Extract the [x, y] coordinate from the center of the cell holding the provided text.  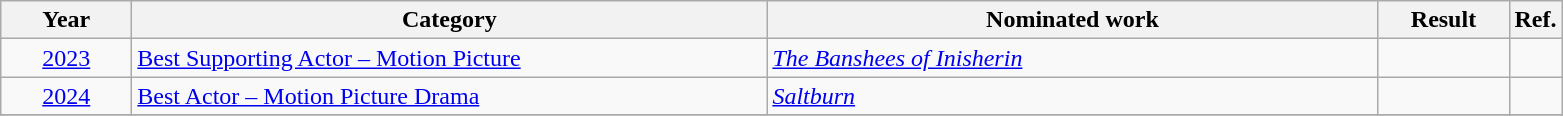
Nominated work [1072, 20]
Ref. [1536, 20]
2024 [66, 96]
Best Supporting Actor – Motion Picture [450, 58]
2023 [66, 58]
Year [66, 20]
Category [450, 20]
Best Actor – Motion Picture Drama [450, 96]
The Banshees of Inisherin [1072, 58]
Result [1444, 20]
Saltburn [1072, 96]
